Find where the given text appears and provide that cell's center as (x, y) coordinate. 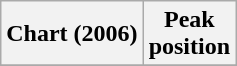
Chart (2006) (72, 34)
Peakposition (189, 34)
